Output the (X, Y) coordinate of the center of the cell containing the given text.  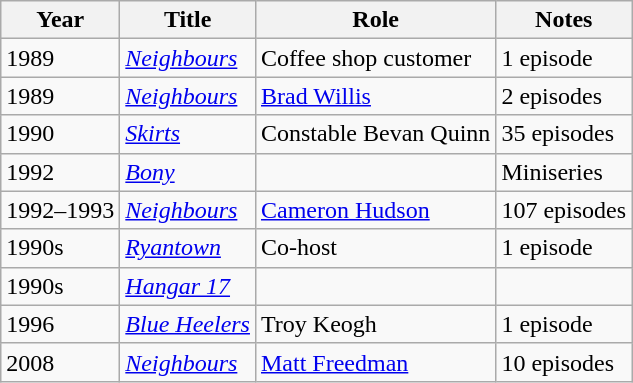
Bony (188, 172)
Miniseries (564, 172)
107 episodes (564, 210)
1992 (60, 172)
Coffee shop customer (375, 58)
1990 (60, 134)
1996 (60, 324)
Brad Willis (375, 96)
2008 (60, 362)
1992–1993 (60, 210)
Matt Freedman (375, 362)
Troy Keogh (375, 324)
Ryantown (188, 248)
Skirts (188, 134)
Year (60, 20)
35 episodes (564, 134)
Notes (564, 20)
Constable Bevan Quinn (375, 134)
Blue Heelers (188, 324)
2 episodes (564, 96)
Cameron Hudson (375, 210)
Title (188, 20)
Co-host (375, 248)
Hangar 17 (188, 286)
10 episodes (564, 362)
Role (375, 20)
